Search for the cell housing the specified text and yield its (x, y) center coordinate. 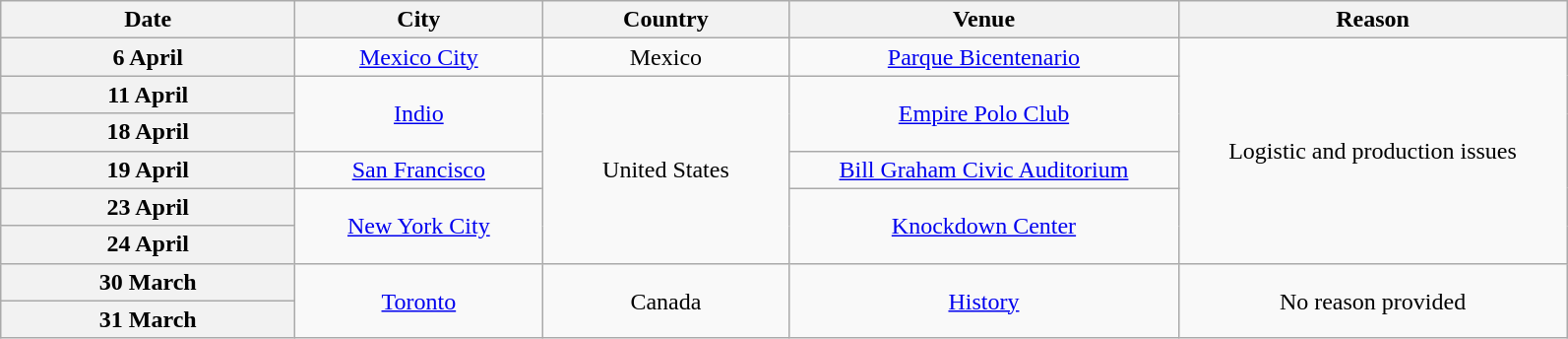
19 April (148, 169)
Date (148, 20)
Bill Graham Civic Auditorium (984, 169)
6 April (148, 57)
Reason (1372, 20)
23 April (148, 207)
Country (665, 20)
United States (665, 169)
18 April (148, 132)
City (419, 20)
Parque Bicentenario (984, 57)
Canada (665, 301)
San Francisco (419, 169)
24 April (148, 244)
11 April (148, 95)
Mexico (665, 57)
Toronto (419, 301)
History (984, 301)
Mexico City (419, 57)
No reason provided (1372, 301)
Venue (984, 20)
Knockdown Center (984, 226)
Indio (419, 113)
Empire Polo Club (984, 113)
31 March (148, 319)
New York City (419, 226)
30 March (148, 282)
Logistic and production issues (1372, 151)
